From the cell containing the given text, extract its center point as (X, Y) coordinate. 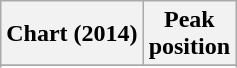
Peakposition (189, 34)
Chart (2014) (72, 34)
